Extract the [X, Y] coordinate from the center of the cell holding the provided text.  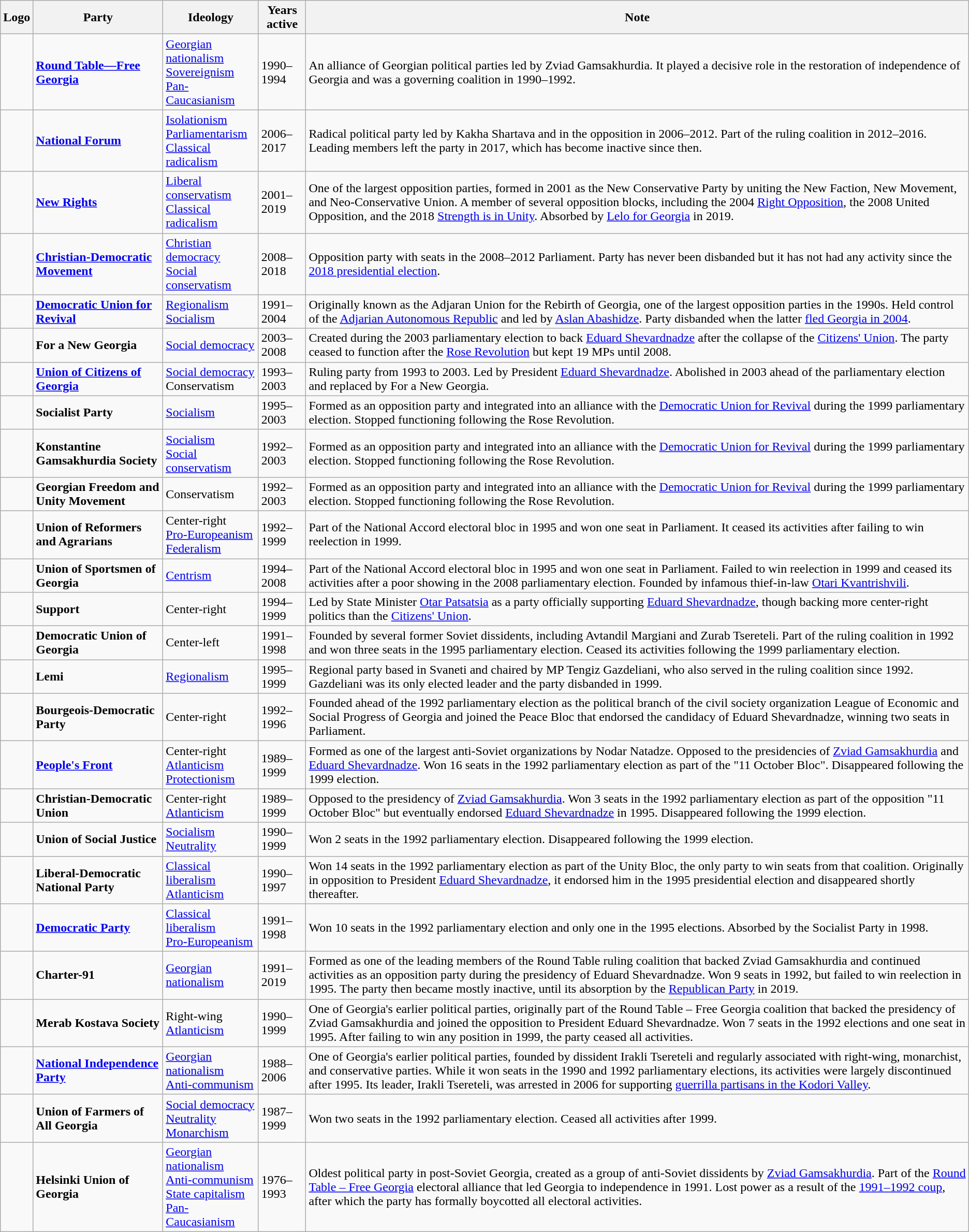
Konstantine Gamsakhurdia Society [98, 453]
For a New Georgia [98, 345]
Right-wingAtlanticism [211, 1023]
Helsinki Union of Georgia [98, 1187]
1994–1999 [282, 609]
Centrism [211, 575]
1995–2003 [282, 412]
Center-left [211, 643]
Note [637, 18]
1976–1993 [282, 1187]
Charter-91 [98, 975]
Social democracy [211, 345]
SocialismNeutrality [211, 839]
Center-rightPro-EuropeanismFederalism [211, 534]
Georgian nationalismSovereignismPan-Caucasianism [211, 72]
Center-rightAtlanticismProtectionism [211, 765]
IsolationismParliamentarismClassical radicalism [211, 141]
2003–2008 [282, 345]
Georgian Freedom and Unity Movement [98, 494]
2001–2019 [282, 202]
Union of Social Justice [98, 839]
1992–1999 [282, 534]
Lemi [98, 676]
Round Table—Free Georgia [98, 72]
SocialismSocial conservatism [211, 453]
Ideology [211, 18]
RegionalismSocialism [211, 312]
Democratic Union of Georgia [98, 643]
People's Front [98, 765]
1990–1994 [282, 72]
Support [98, 609]
Georgian nationalismAnti-communism [211, 1070]
Liberal-Democratic National Party [98, 880]
New Rights [98, 202]
Center-rightAtlanticism [211, 806]
1994–2008 [282, 575]
Democratic Union for Revival [98, 312]
Won 2 seats in the 1992 parliamentary election. Disappeared following the 1999 election. [637, 839]
Social democracyNeutralityMonarchism [211, 1118]
Classical liberalismPro-Europeanism [211, 927]
Social democracyConservatism [211, 379]
Classical liberalismAtlanticism [211, 880]
1991–2019 [282, 975]
Union of Reformers and Agrarians [98, 534]
Logo [17, 18]
1990–1997 [282, 880]
Union of Citizens of Georgia [98, 379]
Bourgeois-Democratic Party [98, 717]
Union of Sportsmen of Georgia [98, 575]
1993–2003 [282, 379]
Christian-Democratic Union [98, 806]
1991–2004 [282, 312]
Part of the National Accord electoral bloc in 1995 and won one seat in Parliament. It ceased its activities after failing to win reelection in 1999. [637, 534]
Christian democracySocial conservatism [211, 264]
Party [98, 18]
Won 10 seats in the 1992 parliamentary election and only one in the 1995 elections. Absorbed by the Socialist Party in 1998. [637, 927]
Socialism [211, 412]
Democratic Party [98, 927]
Union of Farmers of All Georgia [98, 1118]
Georgian nationalismAnti-communismState capitalismPan-Caucasianism [211, 1187]
Conservatism [211, 494]
Regionalism [211, 676]
1988–2006 [282, 1070]
Won two seats in the 1992 parliamentary election. Ceased all activities after 1999. [637, 1118]
Christian-Democratic Movement [98, 264]
2008–2018 [282, 264]
2006–2017 [282, 141]
1992–1996 [282, 717]
Years active [282, 18]
National Forum [98, 141]
National Independence Party [98, 1070]
1995–1999 [282, 676]
1987–1999 [282, 1118]
Merab Kostava Society [98, 1023]
Georgian nationalism [211, 975]
Socialist Party [98, 412]
Liberal conservatismClassical radicalism [211, 202]
